Pinpoint the cell where the given text exists, returning its (x, y) midpoint coordinate. 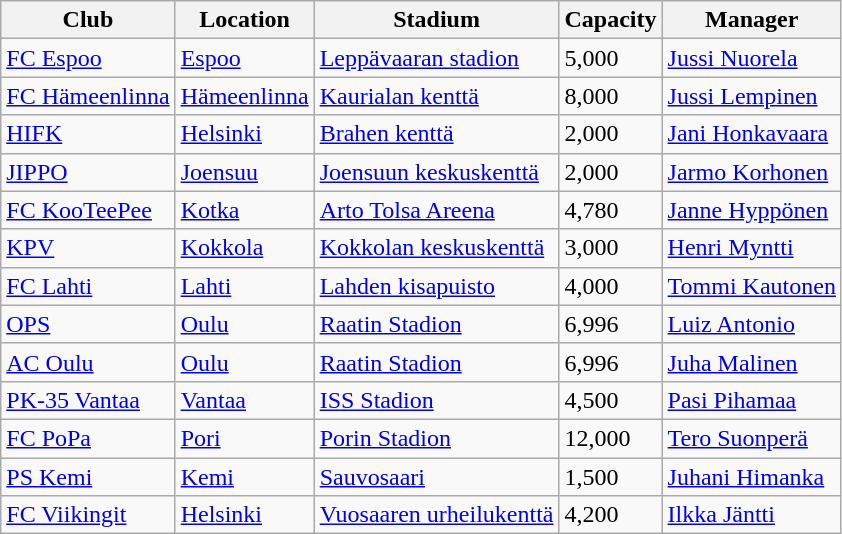
4,780 (610, 210)
5,000 (610, 58)
OPS (88, 324)
4,200 (610, 515)
ISS Stadion (436, 400)
Leppävaaran stadion (436, 58)
Pori (244, 438)
Manager (752, 20)
Capacity (610, 20)
Jani Honkavaara (752, 134)
Kokkolan keskuskenttä (436, 248)
Juhani Himanka (752, 477)
Kokkola (244, 248)
Ilkka Jäntti (752, 515)
PS Kemi (88, 477)
FC Espoo (88, 58)
Kaurialan kenttä (436, 96)
Kemi (244, 477)
KPV (88, 248)
FC KooTeePee (88, 210)
Tero Suonperä (752, 438)
HIFK (88, 134)
Juha Malinen (752, 362)
PK-35 Vantaa (88, 400)
Joensuu (244, 172)
Kotka (244, 210)
Lahden kisapuisto (436, 286)
4,500 (610, 400)
Arto Tolsa Areena (436, 210)
Brahen kenttä (436, 134)
Joensuun keskuskenttä (436, 172)
Hämeenlinna (244, 96)
Henri Myntti (752, 248)
4,000 (610, 286)
Janne Hyppönen (752, 210)
AC Oulu (88, 362)
Club (88, 20)
Tommi Kautonen (752, 286)
3,000 (610, 248)
8,000 (610, 96)
Espoo (244, 58)
Luiz Antonio (752, 324)
Jussi Lempinen (752, 96)
FC Viikingit (88, 515)
Porin Stadion (436, 438)
Vantaa (244, 400)
Vuosaaren urheilukenttä (436, 515)
JIPPO (88, 172)
FC Lahti (88, 286)
1,500 (610, 477)
Sauvosaari (436, 477)
Location (244, 20)
Jarmo Korhonen (752, 172)
Stadium (436, 20)
FC PoPa (88, 438)
FC Hämeenlinna (88, 96)
Lahti (244, 286)
Jussi Nuorela (752, 58)
12,000 (610, 438)
Pasi Pihamaa (752, 400)
